Search for the cell housing the specified text and yield its [X, Y] center coordinate. 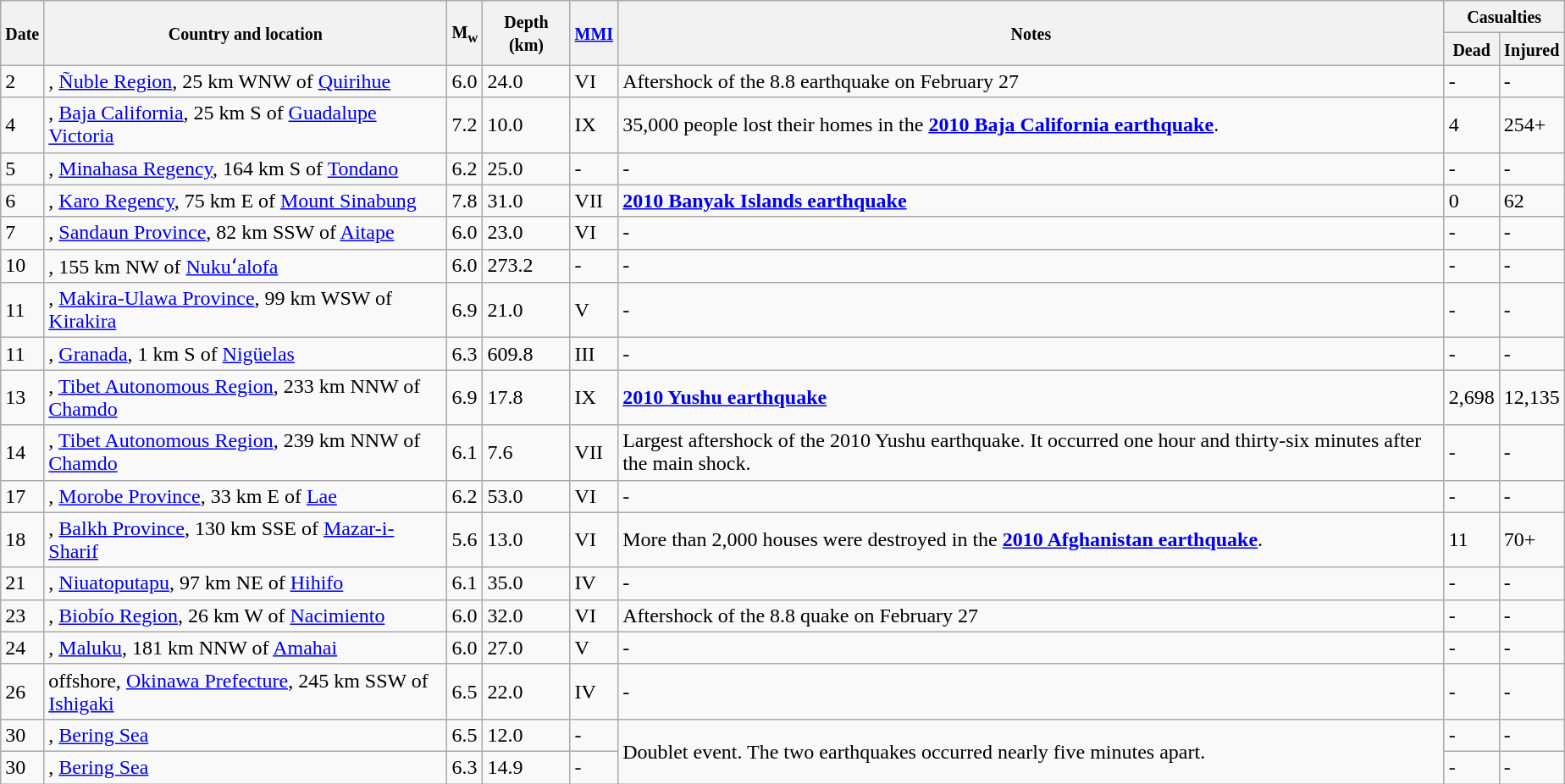
Injured [1531, 49]
, Tibet Autonomous Region, 233 km NNW of Chamdo [246, 398]
Aftershock of the 8.8 earthquake on February 27 [1031, 81]
12,135 [1531, 398]
2010 Yushu earthquake [1031, 398]
7.6 [527, 452]
5.6 [465, 540]
Mw [465, 33]
7.8 [465, 201]
32.0 [527, 616]
10.0 [527, 125]
Depth (km) [527, 33]
21.0 [527, 310]
More than 2,000 houses were destroyed in the 2010 Afghanistan earthquake. [1031, 540]
23 [22, 616]
Aftershock of the 8.8 quake on February 27 [1031, 616]
17 [22, 496]
13 [22, 398]
18 [22, 540]
6 [22, 201]
Doublet event. The two earthquakes occurred nearly five minutes apart. [1031, 751]
273.2 [527, 266]
Casualties [1504, 17]
, Baja California, 25 km S of Guadalupe Victoria [246, 125]
, Makira-Ulawa Province, 99 km WSW of Kirakira [246, 310]
, Tibet Autonomous Region, 239 km NNW of Chamdo [246, 452]
13.0 [527, 540]
21 [22, 583]
7 [22, 233]
17.8 [527, 398]
Country and location [246, 33]
31.0 [527, 201]
, Ñuble Region, 25 km WNW of Quirihue [246, 81]
Date [22, 33]
23.0 [527, 233]
22.0 [527, 691]
35.0 [527, 583]
7.2 [465, 125]
, Biobío Region, 26 km W of Nacimiento [246, 616]
70+ [1531, 540]
MMI [594, 33]
14 [22, 452]
27.0 [527, 648]
2,698 [1472, 398]
10 [22, 266]
, Sandaun Province, 82 km SSW of Aitape [246, 233]
14.9 [527, 767]
0 [1472, 201]
, Minahasa Regency, 164 km S of Tondano [246, 168]
2 [22, 81]
24.0 [527, 81]
, Maluku, 181 km NNW of Amahai [246, 648]
62 [1531, 201]
609.8 [527, 354]
254+ [1531, 125]
25.0 [527, 168]
, Karo Regency, 75 km E of Mount Sinabung [246, 201]
, Balkh Province, 130 km SSE of Mazar-i-Sharif [246, 540]
Notes [1031, 33]
III [594, 354]
, 155 km NW of Nukuʻalofa [246, 266]
Largest aftershock of the 2010 Yushu earthquake. It occurred one hour and thirty-six minutes after the main shock. [1031, 452]
53.0 [527, 496]
offshore, Okinawa Prefecture, 245 km SSW of Ishigaki [246, 691]
, Niuatoputapu, 97 km NE of Hihifo [246, 583]
12.0 [527, 735]
26 [22, 691]
2010 Banyak Islands earthquake [1031, 201]
24 [22, 648]
5 [22, 168]
, Morobe Province, 33 km E of Lae [246, 496]
, Granada, 1 km S of Nigüelas [246, 354]
Dead [1472, 49]
35,000 people lost their homes in the 2010 Baja California earthquake. [1031, 125]
